Return (X, Y) of the center of cell containing provided text 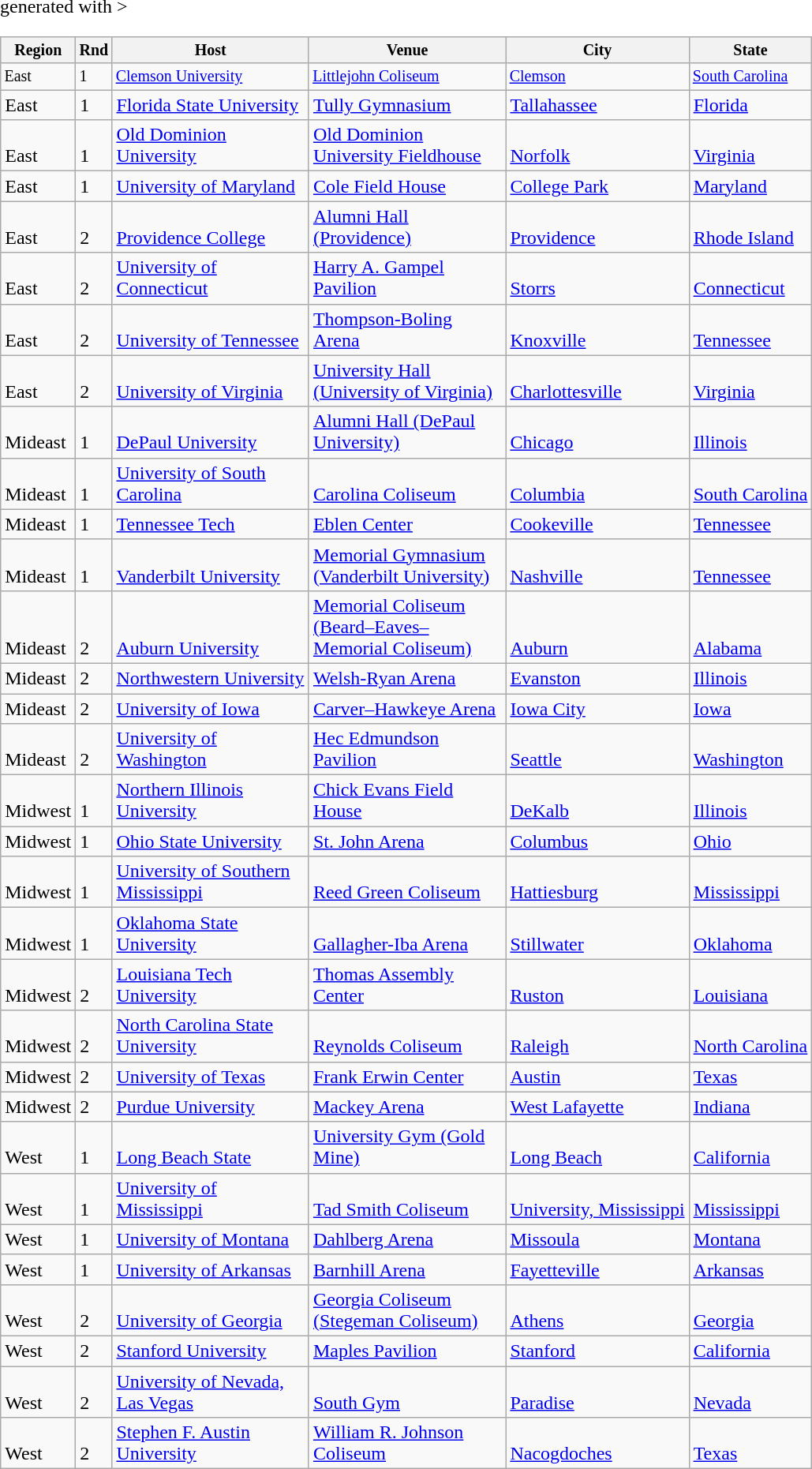
Long Beach (597, 1148)
Evanston (597, 678)
Charlottesville (597, 380)
Clemson (597, 76)
University, Mississippi (597, 1198)
State (750, 51)
University Gym (Gold Mine) (407, 1148)
Cookeville (597, 524)
Ruston (597, 985)
Tully Gymnasium (407, 105)
Long Beach State (210, 1148)
Littlejohn Coliseum (407, 76)
Auburn (597, 627)
University of Maryland (210, 186)
Auburn University (210, 627)
University of Georgia (210, 1310)
Tad Smith Coliseum (407, 1198)
South Gym (407, 1391)
Louisiana Tech University (210, 985)
Oklahoma State University (210, 933)
Memorial Gymnasium (Vanderbilt University) (407, 565)
University of South Carolina (210, 483)
Missoula (597, 1239)
Chick Evans Field House (407, 800)
Fayetteville (597, 1269)
Old Dominion University Fieldhouse (407, 145)
Florida (750, 105)
Columbus (597, 841)
Northwestern University (210, 678)
Alumni Hall (Providence) (407, 227)
Louisiana (750, 985)
Alabama (750, 627)
Old Dominion University (210, 145)
University of Connecticut (210, 278)
Providence College (210, 227)
North Carolina State University (210, 1036)
University Hall (University of Virginia) (407, 380)
Memorial Coliseum (Beard–Eaves–Memorial Coliseum) (407, 627)
Rhode Island (750, 227)
Tallahassee (597, 105)
Paradise (597, 1391)
Thompson-Boling Arena (407, 330)
Barnhill Arena (407, 1269)
Alumni Hall (DePaul University) (407, 433)
University of Iowa (210, 708)
Ohio (750, 841)
Clemson University (210, 76)
Stanford University (210, 1351)
University of Nevada, Las Vegas (210, 1391)
University of Mississippi (210, 1198)
University of Washington (210, 750)
Columbia (597, 483)
DeKalb (597, 800)
Georgia (750, 1310)
Eblen Center (407, 524)
Hec Edmundson Pavilion (407, 750)
DePaul University (210, 433)
College Park (597, 186)
Harry A. Gampel Pavilion (407, 278)
Iowa (750, 708)
University of Southern Mississippi (210, 883)
North Carolina (750, 1036)
Region (38, 51)
Iowa City (597, 708)
Rnd (94, 51)
Thomas Assembly Center (407, 985)
Carver–Hawkeye Arena (407, 708)
St. John Arena (407, 841)
Seattle (597, 750)
University of Arkansas (210, 1269)
Maples Pavilion (407, 1351)
Raleigh (597, 1036)
Indiana (750, 1107)
Host (210, 51)
Providence (597, 227)
Norfolk (597, 145)
Stillwater (597, 933)
Knoxville (597, 330)
Vanderbilt University (210, 565)
Gallagher-Iba Arena (407, 933)
University of Tennessee (210, 330)
Hattiesburg (597, 883)
Maryland (750, 186)
Chicago (597, 433)
Welsh-Ryan Arena (407, 678)
Athens (597, 1310)
Nashville (597, 565)
Georgia Coliseum (Stegeman Coliseum) (407, 1310)
Oklahoma (750, 933)
West Lafayette (597, 1107)
University of Virginia (210, 380)
Austin (597, 1077)
Purdue University (210, 1107)
Dahlberg Arena (407, 1239)
Montana (750, 1239)
Frank Erwin Center (407, 1077)
Carolina Coliseum (407, 483)
Nacogdoches (597, 1443)
Connecticut (750, 278)
University of Texas (210, 1077)
Tennessee Tech (210, 524)
Mackey Arena (407, 1107)
Cole Field House (407, 186)
City (597, 51)
University of Montana (210, 1239)
Washington (750, 750)
Storrs (597, 278)
Reynolds Coliseum (407, 1036)
Ohio State University (210, 841)
William R. Johnson Coliseum (407, 1443)
Stephen F. Austin University (210, 1443)
Reed Green Coliseum (407, 883)
Northern Illinois University (210, 800)
Venue (407, 51)
Nevada (750, 1391)
Stanford (597, 1351)
Florida State University (210, 105)
Arkansas (750, 1269)
